Return the (x, y) coordinate for the center point of the cell that contains the specified text.  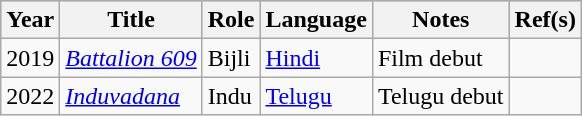
Title (131, 20)
Hindi (316, 58)
Notes (440, 20)
Bijli (231, 58)
Battalion 609 (131, 58)
Role (231, 20)
Indu (231, 96)
Induvadana (131, 96)
Ref(s) (545, 20)
2019 (30, 58)
Film debut (440, 58)
2022 (30, 96)
Year (30, 20)
Language (316, 20)
Telugu debut (440, 96)
Telugu (316, 96)
